Output the (x, y) coordinate of the center of the cell containing the given text.  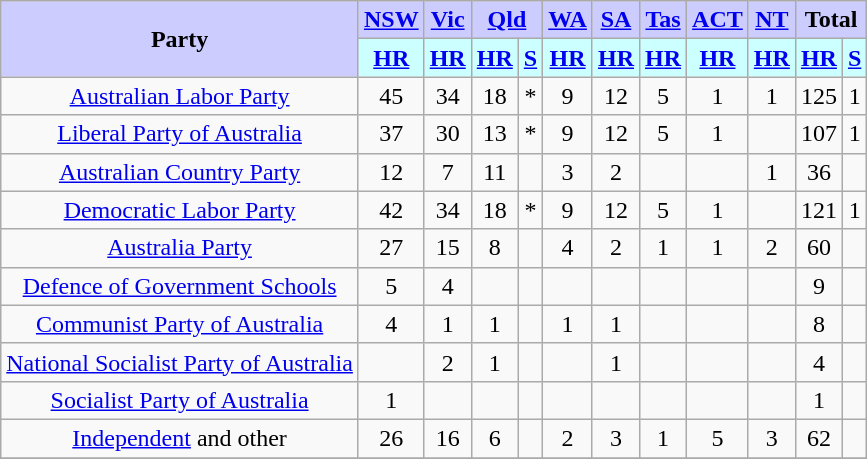
60 (818, 248)
Socialist Party of Australia (180, 400)
37 (391, 134)
30 (448, 134)
11 (494, 172)
121 (818, 210)
15 (448, 248)
Democratic Labor Party (180, 210)
WA (568, 20)
NSW (391, 20)
Qld (506, 20)
Party (180, 39)
Independent and other (180, 438)
Australian Labor Party (180, 96)
107 (818, 134)
Total (830, 20)
125 (818, 96)
Australian Country Party (180, 172)
SA (616, 20)
45 (391, 96)
7 (448, 172)
62 (818, 438)
Tas (664, 20)
Vic (448, 20)
ACT (718, 20)
Defence of Government Schools (180, 286)
27 (391, 248)
36 (818, 172)
6 (494, 438)
26 (391, 438)
Communist Party of Australia (180, 324)
NT (772, 20)
13 (494, 134)
16 (448, 438)
Liberal Party of Australia (180, 134)
Australia Party (180, 248)
42 (391, 210)
National Socialist Party of Australia (180, 362)
